For the text-containing cell, return its midpoint in [x, y] coordinate format. 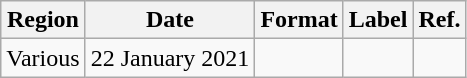
Date [170, 20]
Label [378, 20]
Format [299, 20]
Ref. [440, 20]
Various [43, 58]
22 January 2021 [170, 58]
Region [43, 20]
